Return the (X, Y) coordinate for the center point of the cell that contains the specified text.  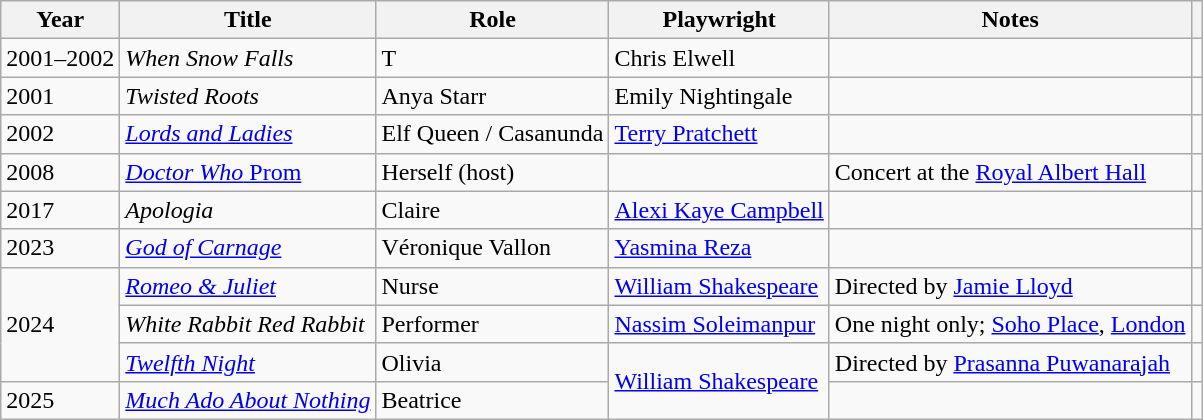
Nurse (492, 286)
Twelfth Night (248, 362)
Lords and Ladies (248, 134)
Claire (492, 210)
Notes (1010, 20)
Role (492, 20)
Much Ado About Nothing (248, 400)
Nassim Soleimanpur (719, 324)
2025 (60, 400)
Emily Nightingale (719, 96)
When Snow Falls (248, 58)
Terry Pratchett (719, 134)
Directed by Jamie Lloyd (1010, 286)
2001–2002 (60, 58)
Yasmina Reza (719, 248)
Romeo & Juliet (248, 286)
Playwright (719, 20)
God of Carnage (248, 248)
Alexi Kaye Campbell (719, 210)
Performer (492, 324)
Title (248, 20)
Herself (host) (492, 172)
Directed by Prasanna Puwanarajah (1010, 362)
Beatrice (492, 400)
White Rabbit Red Rabbit (248, 324)
Véronique Vallon (492, 248)
2024 (60, 324)
Concert at the Royal Albert Hall (1010, 172)
2023 (60, 248)
Anya Starr (492, 96)
2008 (60, 172)
Twisted Roots (248, 96)
2017 (60, 210)
T (492, 58)
2001 (60, 96)
One night only; Soho Place, London (1010, 324)
Apologia (248, 210)
Doctor Who Prom (248, 172)
2002 (60, 134)
Elf Queen / Casanunda (492, 134)
Olivia (492, 362)
Year (60, 20)
Chris Elwell (719, 58)
